Provide the [X, Y] coordinate of the cell's center where the given text is located.  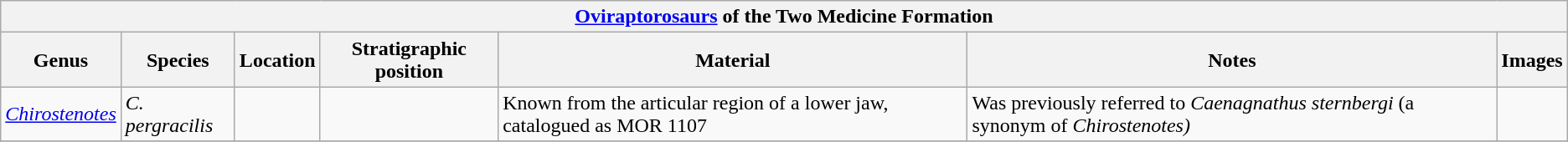
Location [277, 60]
Stratigraphic position [409, 60]
Genus [61, 60]
C. pergracilis [178, 114]
Was previously referred to Caenagnathus sternbergi (a synonym of Chirostenotes) [1232, 114]
Notes [1232, 60]
Known from the articular region of a lower jaw, catalogued as MOR 1107 [733, 114]
Chirostenotes [61, 114]
Oviraptorosaurs of the Two Medicine Formation [784, 17]
Images [1532, 60]
Species [178, 60]
Material [733, 60]
